Return [x, y] of the center of cell containing provided text 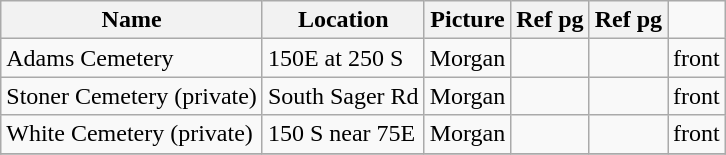
Name [132, 20]
Adams Cemetery [132, 58]
Stoner Cemetery (private) [132, 96]
South Sager Rd [343, 96]
Location [343, 20]
150E at 250 S [343, 58]
150 S near 75E [343, 134]
White Cemetery (private) [132, 134]
Picture [468, 20]
